Output the [X, Y] coordinate of the center of the cell containing the given text.  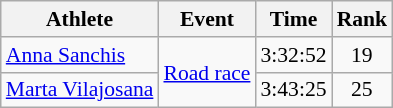
3:32:52 [293, 55]
Rank [362, 19]
19 [362, 55]
3:43:25 [293, 90]
Time [293, 19]
Anna Sanchis [80, 55]
Marta Vilajosana [80, 90]
25 [362, 90]
Road race [206, 72]
Athlete [80, 19]
Event [206, 19]
